Detect which cell encompasses the target text, then output its (X, Y) center coordinate. 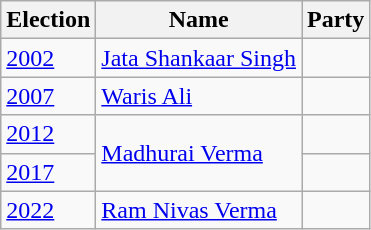
Waris Ali (199, 96)
Election (48, 20)
2002 (48, 58)
2007 (48, 96)
Party (336, 20)
2022 (48, 210)
2017 (48, 172)
2012 (48, 134)
Madhurai Verma (199, 153)
Name (199, 20)
Ram Nivas Verma (199, 210)
Jata Shankaar Singh (199, 58)
